Scan for the cell matching the given text and deliver its [x, y] coordinate at center. 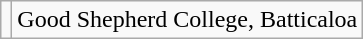
Good Shepherd College, Batticaloa [188, 20]
